Output the [x, y] coordinate of the center of the cell containing the given text.  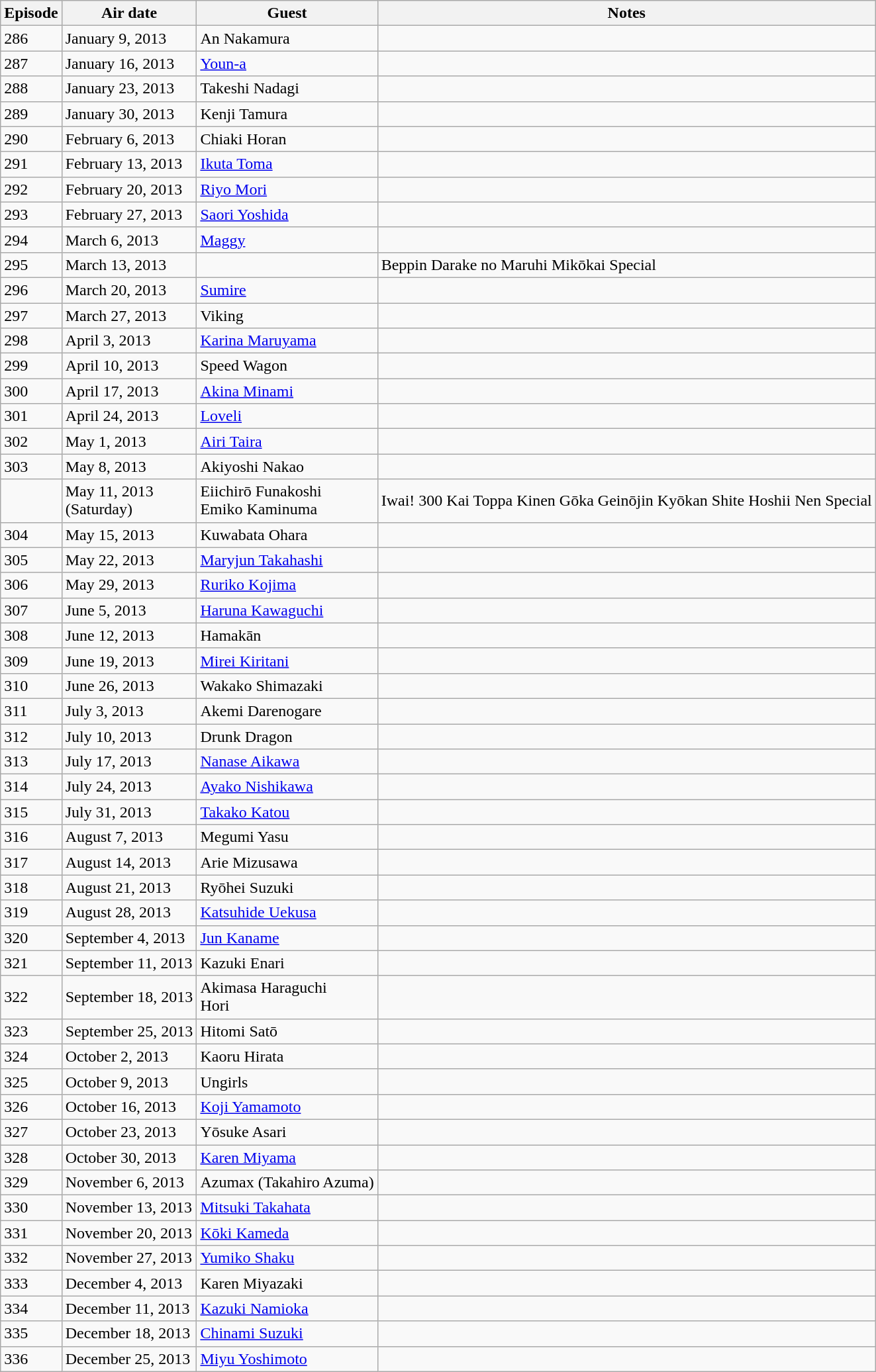
Haruna Kawaguchi [287, 610]
October 16, 2013 [129, 1107]
Kuwabata Ohara [287, 535]
Akiyoshi Nakao [287, 467]
Hitomi Satō [287, 1031]
335 [31, 1334]
September 11, 2013 [129, 963]
330 [31, 1208]
Iwai! 300 Kai Toppa Kinen Gōka Geinōjin Kyōkan Shite Hoshii Nen Special [626, 500]
March 27, 2013 [129, 316]
October 30, 2013 [129, 1158]
Youn-a [287, 64]
293 [31, 214]
September 25, 2013 [129, 1031]
July 10, 2013 [129, 737]
July 24, 2013 [129, 787]
Karen Miyazaki [287, 1283]
320 [31, 938]
304 [31, 535]
300 [31, 391]
January 30, 2013 [129, 114]
Wakako Shimazaki [287, 686]
December 11, 2013 [129, 1308]
Akina Minami [287, 391]
January 9, 2013 [129, 38]
Kenji Tamura [287, 114]
Riyo Mori [287, 189]
316 [31, 837]
Ungirls [287, 1081]
June 12, 2013 [129, 635]
321 [31, 963]
April 17, 2013 [129, 391]
308 [31, 635]
Koji Yamamoto [287, 1107]
November 13, 2013 [129, 1208]
An Nakamura [287, 38]
325 [31, 1081]
307 [31, 610]
Takako Katou [287, 812]
May 8, 2013 [129, 467]
February 27, 2013 [129, 214]
Jun Kaname [287, 938]
November 6, 2013 [129, 1183]
327 [31, 1132]
299 [31, 366]
Eiichirō FunakoshiEmiko Kaminuma [287, 500]
323 [31, 1031]
312 [31, 737]
Mirei Kiritani [287, 661]
June 19, 2013 [129, 661]
July 31, 2013 [129, 812]
Ayako Nishikawa [287, 787]
July 17, 2013 [129, 762]
October 23, 2013 [129, 1132]
Katsuhide Uekusa [287, 913]
December 4, 2013 [129, 1283]
286 [31, 38]
Akemi Darenogare [287, 711]
December 25, 2013 [129, 1359]
287 [31, 64]
298 [31, 341]
Miyu Yoshimoto [287, 1359]
294 [31, 240]
August 14, 2013 [129, 862]
333 [31, 1283]
292 [31, 189]
328 [31, 1158]
March 20, 2013 [129, 290]
Takeshi Nadagi [287, 89]
November 27, 2013 [129, 1258]
June 26, 2013 [129, 686]
Chinami Suzuki [287, 1334]
309 [31, 661]
Maryjun Takahashi [287, 560]
291 [31, 164]
February 13, 2013 [129, 164]
June 5, 2013 [129, 610]
Karina Maruyama [287, 341]
313 [31, 762]
February 20, 2013 [129, 189]
322 [31, 997]
January 16, 2013 [129, 64]
319 [31, 913]
September 4, 2013 [129, 938]
324 [31, 1056]
Episode [31, 13]
February 6, 2013 [129, 139]
Karen Miyama [287, 1158]
August 7, 2013 [129, 837]
296 [31, 290]
Kōki Kameda [287, 1233]
April 3, 2013 [129, 341]
332 [31, 1258]
Beppin Darake no Maruhi Mikōkai Special [626, 265]
May 22, 2013 [129, 560]
August 28, 2013 [129, 913]
295 [31, 265]
Azumax (Takahiro Azuma) [287, 1183]
326 [31, 1107]
Kazuki Namioka [287, 1308]
May 1, 2013 [129, 441]
March 13, 2013 [129, 265]
Chiaki Horan [287, 139]
318 [31, 888]
336 [31, 1359]
Notes [626, 13]
October 9, 2013 [129, 1081]
August 21, 2013 [129, 888]
311 [31, 711]
Drunk Dragon [287, 737]
317 [31, 862]
315 [31, 812]
Arie Mizusawa [287, 862]
Kazuki Enari [287, 963]
Loveli [287, 416]
310 [31, 686]
December 18, 2013 [129, 1334]
331 [31, 1233]
289 [31, 114]
288 [31, 89]
May 15, 2013 [129, 535]
Akimasa HaraguchiHori [287, 997]
October 2, 2013 [129, 1056]
334 [31, 1308]
305 [31, 560]
Ikuta Toma [287, 164]
Sumire [287, 290]
302 [31, 441]
April 24, 2013 [129, 416]
Maggy [287, 240]
Saori Yoshida [287, 214]
March 6, 2013 [129, 240]
Air date [129, 13]
May 11, 2013(Saturday) [129, 500]
September 18, 2013 [129, 997]
303 [31, 467]
Yumiko Shaku [287, 1258]
297 [31, 316]
Airi Taira [287, 441]
301 [31, 416]
Yōsuke Asari [287, 1132]
314 [31, 787]
290 [31, 139]
Kaoru Hirata [287, 1056]
Speed Wagon [287, 366]
Hamakān [287, 635]
Mitsuki Takahata [287, 1208]
November 20, 2013 [129, 1233]
July 3, 2013 [129, 711]
Ruriko Kojima [287, 585]
Viking [287, 316]
306 [31, 585]
Nanase Aikawa [287, 762]
May 29, 2013 [129, 585]
Ryōhei Suzuki [287, 888]
January 23, 2013 [129, 89]
Guest [287, 13]
Megumi Yasu [287, 837]
329 [31, 1183]
April 10, 2013 [129, 366]
